Determine the (X, Y) coordinate at the center of the cell enclosing the given text.  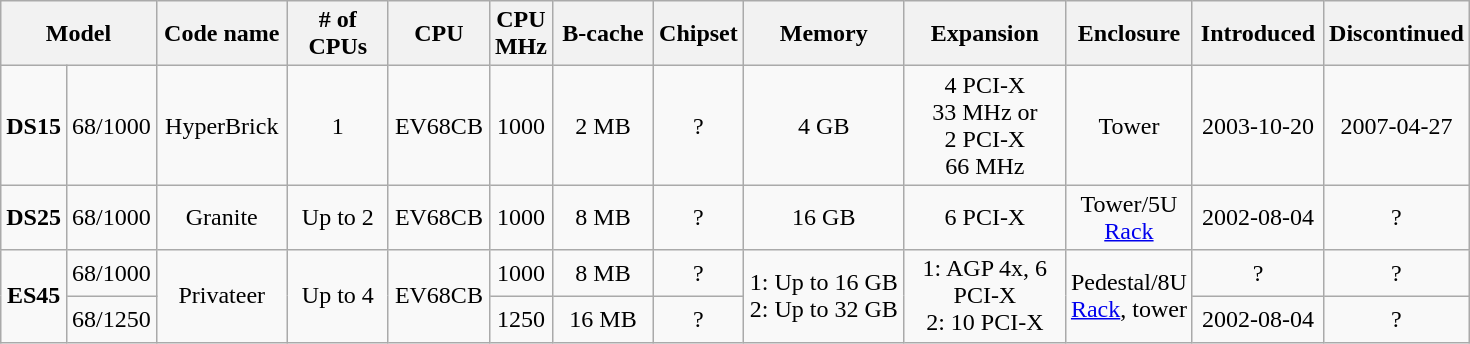
6 PCI-X (984, 218)
CPU (438, 34)
Discontinued (1397, 34)
Pedestal/8U Rack, tower (1128, 296)
DS25 (34, 218)
Code name (222, 34)
68/1250 (111, 319)
B-cache (602, 34)
16 GB (824, 218)
Memory (824, 34)
2007-04-27 (1397, 126)
2 MB (602, 126)
ES45 (34, 296)
Granite (222, 218)
Tower (1128, 126)
2003-10-20 (1258, 126)
Enclosure (1128, 34)
1: Up to 16 GB2: Up to 32 GB (824, 296)
Introduced (1258, 34)
4 GB (824, 126)
1250 (520, 319)
HyperBrick (222, 126)
Chipset (699, 34)
Up to 4 (338, 296)
Privateer (222, 296)
Tower/5U Rack (1128, 218)
16 MB (602, 319)
Expansion (984, 34)
Up to 2 (338, 218)
4 PCI-X 33 MHz or 2 PCI-X 66 MHz (984, 126)
# of CPUs (338, 34)
1 (338, 126)
Model (78, 34)
1: AGP 4x, 6 PCI-X2: 10 PCI-X (984, 296)
CPU MHz (520, 34)
DS15 (34, 126)
